Find where the given text appears and provide that cell's center as [x, y] coordinate. 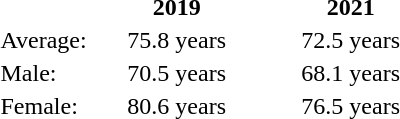
75.8 years [176, 40]
70.5 years [176, 73]
